Locate the cell with the specified text and output its [X, Y] center coordinate. 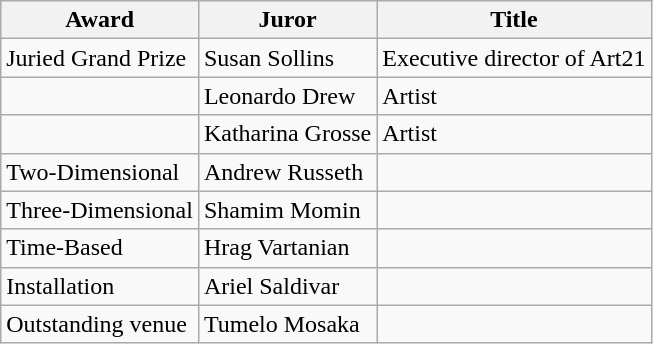
Executive director of Art21 [514, 58]
Shamim Momin [287, 210]
Ariel Saldivar [287, 286]
Hrag Vartanian [287, 248]
Title [514, 20]
Katharina Grosse [287, 134]
Two-Dimensional [100, 172]
Installation [100, 286]
Leonardo Drew [287, 96]
Award [100, 20]
Tumelo Mosaka [287, 324]
Three-Dimensional [100, 210]
Andrew Russeth [287, 172]
Juried Grand Prize [100, 58]
Time-Based [100, 248]
Juror [287, 20]
Outstanding venue [100, 324]
Susan Sollins [287, 58]
